Scan for the cell matching the given text and deliver its (x, y) coordinate at center. 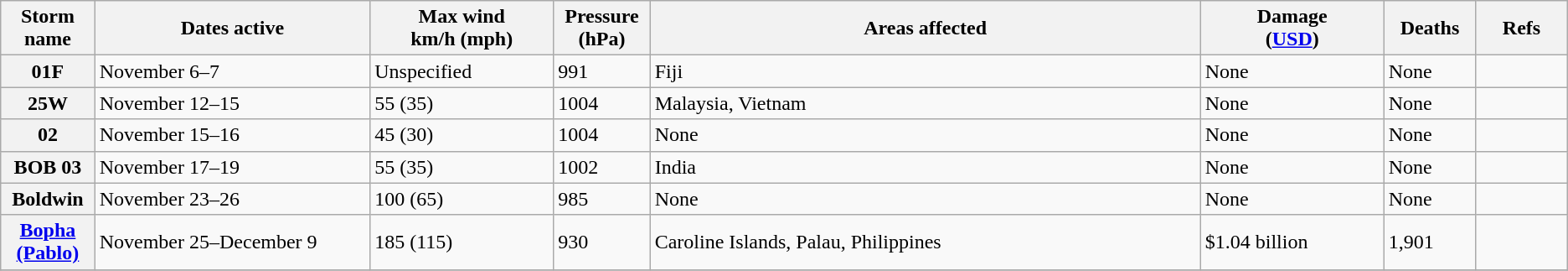
02 (48, 135)
185 (115) (462, 242)
985 (601, 199)
Areas affected (925, 29)
Unspecified (462, 71)
November 6–7 (233, 71)
01F (48, 71)
Caroline Islands, Palau, Philippines (925, 242)
November 12–15 (233, 103)
Malaysia, Vietnam (925, 103)
$1.04 billion (1292, 242)
November 23–26 (233, 199)
BOB 03 (48, 167)
45 (30) (462, 135)
Damage(USD) (1292, 29)
100 (65) (462, 199)
930 (601, 242)
Dates active (233, 29)
Bopha (Pablo) (48, 242)
November 25–December 9 (233, 242)
Refs (1522, 29)
Max windkm/h (mph) (462, 29)
India (925, 167)
1,901 (1430, 242)
November 17–19 (233, 167)
Fiji (925, 71)
Deaths (1430, 29)
Boldwin (48, 199)
Storm name (48, 29)
November 15–16 (233, 135)
1002 (601, 167)
25W (48, 103)
Pressure(hPa) (601, 29)
991 (601, 71)
